Provide the [x, y] coordinate of the cell's center where the given text is located.  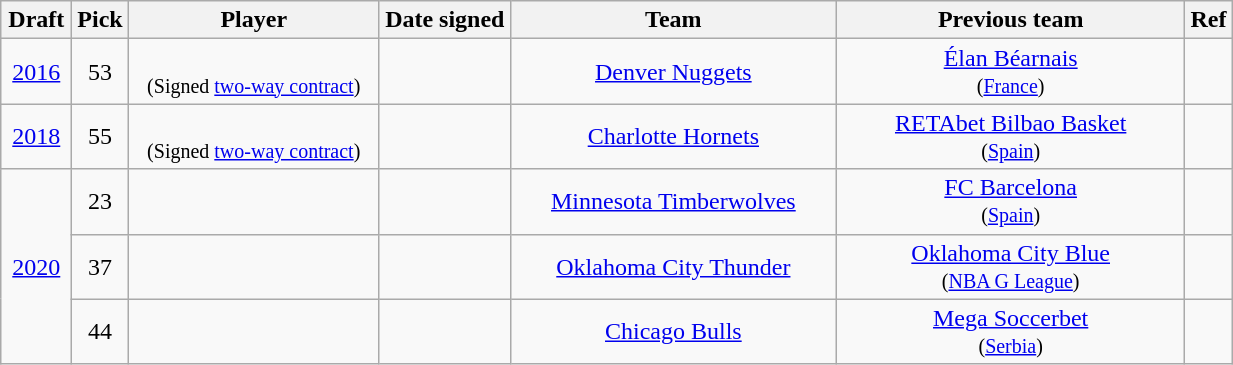
Player [254, 20]
23 [100, 202]
2016 [36, 72]
53 [100, 72]
Mega Soccerbet(Serbia) [1010, 332]
FC Barcelona(Spain) [1010, 202]
Oklahoma City Blue(NBA G League) [1010, 266]
Pick [100, 20]
2018 [36, 136]
37 [100, 266]
55 [100, 136]
Oklahoma City Thunder [673, 266]
Ref [1208, 20]
Date signed [444, 20]
Draft [36, 20]
2020 [36, 266]
Denver Nuggets [673, 72]
Chicago Bulls [673, 332]
Minnesota Timberwolves [673, 202]
44 [100, 332]
Team [673, 20]
Charlotte Hornets [673, 136]
RETAbet Bilbao Basket(Spain) [1010, 136]
Previous team [1010, 20]
Élan Béarnais(France) [1010, 72]
